Determine the (x, y) coordinate at the center of the cell enclosing the given text.  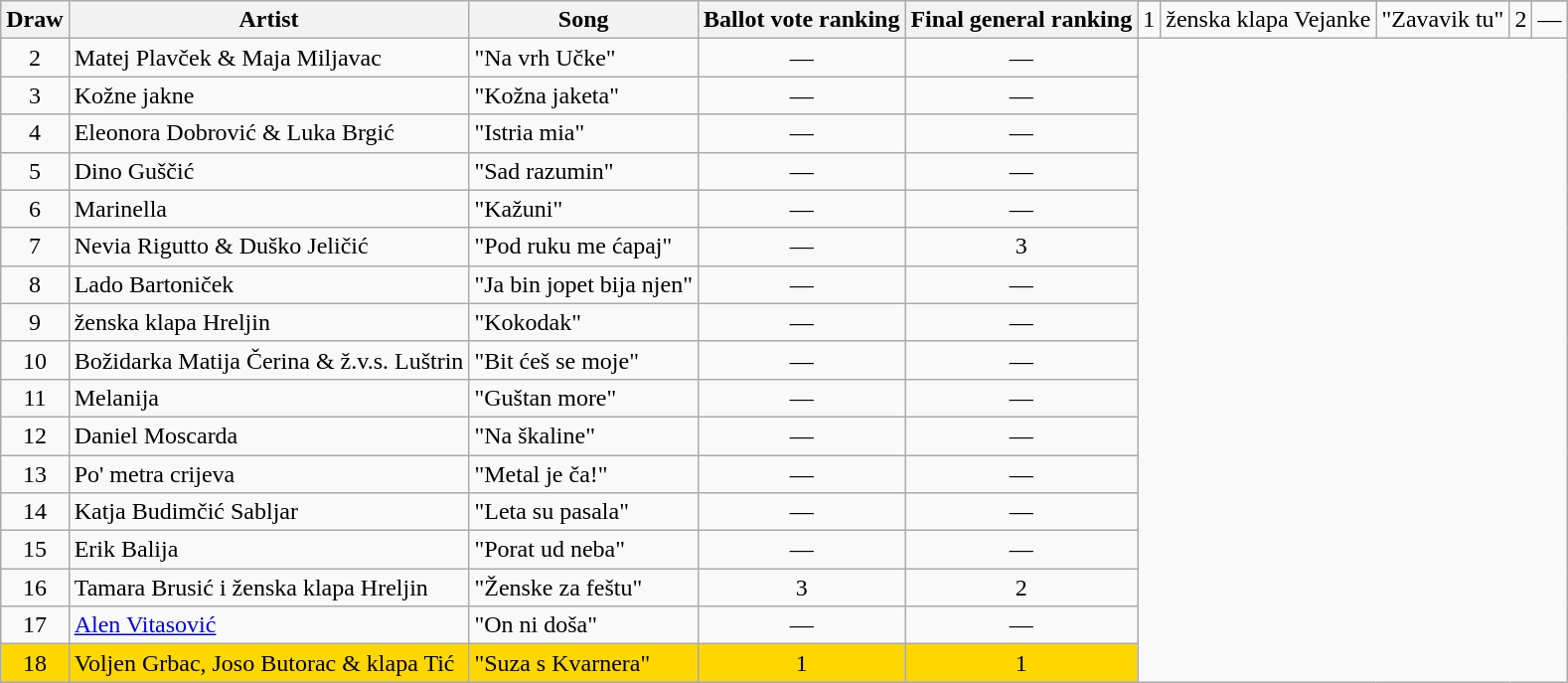
9 (35, 322)
ženska klapa Hreljin (268, 322)
"Ženske za feštu" (584, 588)
Matej Plavček & Maja Miljavac (268, 58)
10 (35, 360)
"Porat ud neba" (584, 550)
Katja Budimčić Sabljar (268, 512)
6 (35, 209)
7 (35, 247)
Božidarka Matija Čerina & ž.v.s. Luštrin (268, 360)
Final general ranking (1021, 20)
"Na vrh Učke" (584, 58)
"Suza s Kvarnera" (584, 663)
ženska klapa Vejanke (1268, 20)
15 (35, 550)
"Ja bin jopet bija njen" (584, 284)
13 (35, 474)
Melanija (268, 398)
Song (584, 20)
"Metal je ča!" (584, 474)
14 (35, 512)
Nevia Rigutto & Duško Jeličić (268, 247)
Kožne jakne (268, 95)
Eleonora Dobrović & Luka Brgić (268, 133)
Po' metra crijeva (268, 474)
4 (35, 133)
"Guštan more" (584, 398)
Ballot vote ranking (802, 20)
"Pod ruku me ćapaj" (584, 247)
"Na škaline" (584, 435)
17 (35, 625)
"Zavavik tu" (1443, 20)
Erik Balija (268, 550)
"Kokodak" (584, 322)
"On ni doša" (584, 625)
Lado Bartoniček (268, 284)
8 (35, 284)
Voljen Grbac, Joso Butorac & klapa Tić (268, 663)
Daniel Moscarda (268, 435)
"Kažuni" (584, 209)
Draw (35, 20)
12 (35, 435)
"Sad razumin" (584, 171)
18 (35, 663)
11 (35, 398)
16 (35, 588)
Tamara Brusić i ženska klapa Hreljin (268, 588)
Marinella (268, 209)
"Kožna jaketa" (584, 95)
5 (35, 171)
Artist (268, 20)
"Bit ćeš se moje" (584, 360)
"Istria mia" (584, 133)
"Leta su pasala" (584, 512)
Dino Guščić (268, 171)
Alen Vitasović (268, 625)
